Pinpoint the cell where the given text exists, returning its [x, y] midpoint coordinate. 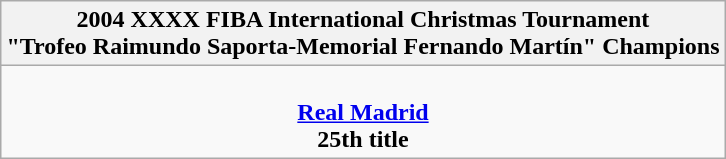
Real Madrid 25th title [363, 112]
2004 XXXX FIBA International Christmas Tournament"Trofeo Raimundo Saporta-Memorial Fernando Martín" Champions [363, 34]
